Determine the [X, Y] coordinate at the center of the cell enclosing the given text.  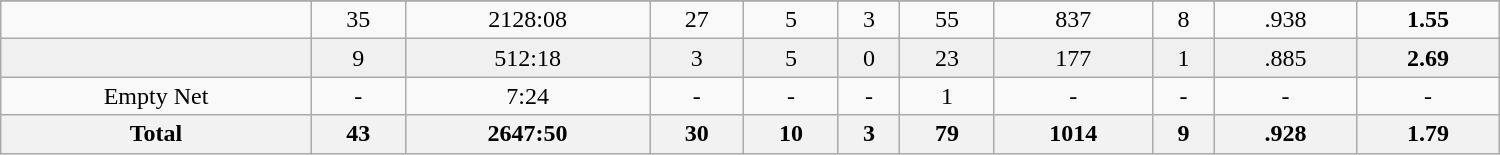
2.69 [1428, 58]
2647:50 [527, 134]
1014 [1074, 134]
7:24 [527, 96]
10 [791, 134]
55 [947, 20]
8 [1183, 20]
.885 [1285, 58]
30 [697, 134]
0 [869, 58]
Empty Net [156, 96]
.938 [1285, 20]
79 [947, 134]
1.79 [1428, 134]
.928 [1285, 134]
43 [358, 134]
512:18 [527, 58]
Total [156, 134]
177 [1074, 58]
23 [947, 58]
27 [697, 20]
2128:08 [527, 20]
35 [358, 20]
1.55 [1428, 20]
837 [1074, 20]
